Pinpoint the cell where the given text exists, returning its [X, Y] midpoint coordinate. 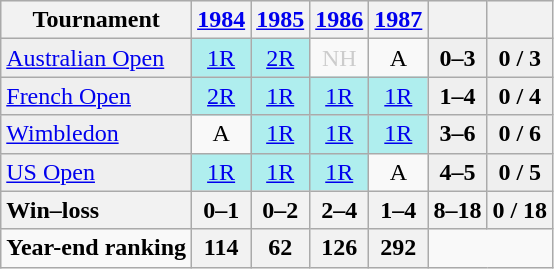
0–3 [458, 58]
Year-end ranking [96, 248]
Wimbledon [96, 134]
126 [340, 248]
0 / 4 [520, 96]
Tournament [96, 20]
0–2 [280, 210]
Win–loss [96, 210]
US Open [96, 172]
Australian Open [96, 58]
0 / 5 [520, 172]
1987 [398, 20]
1986 [340, 20]
4–5 [458, 172]
2–4 [340, 210]
1984 [222, 20]
NH [340, 58]
1985 [280, 20]
3–6 [458, 134]
62 [280, 248]
French Open [96, 96]
0 / 6 [520, 134]
0 / 18 [520, 210]
292 [398, 248]
0–1 [222, 210]
114 [222, 248]
8–18 [458, 210]
0 / 3 [520, 58]
